Search for the cell housing the specified text and yield its [x, y] center coordinate. 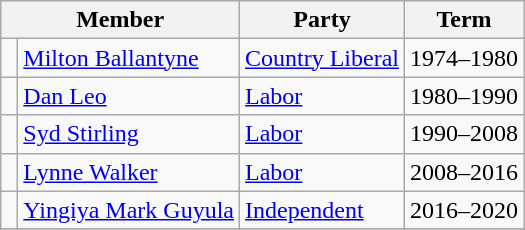
Yingiya Mark Guyula [129, 210]
Dan Leo [129, 96]
Country Liberal [322, 58]
1990–2008 [464, 134]
Term [464, 20]
1980–1990 [464, 96]
Party [322, 20]
Milton Ballantyne [129, 58]
1974–1980 [464, 58]
2016–2020 [464, 210]
Independent [322, 210]
2008–2016 [464, 172]
Member [120, 20]
Syd Stirling [129, 134]
Lynne Walker [129, 172]
